Return [X, Y] of the center of cell containing provided text 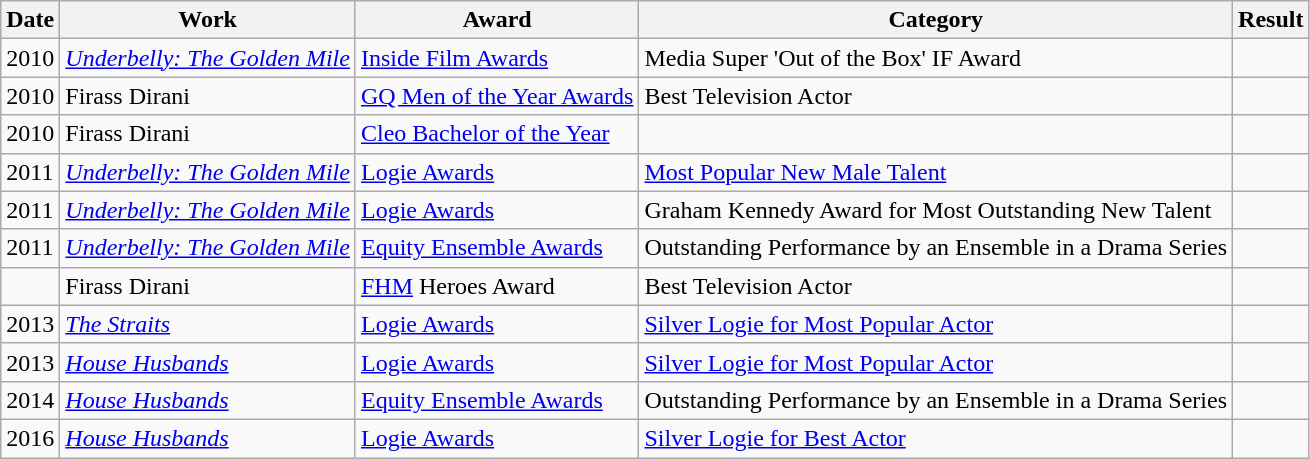
2016 [30, 438]
Work [208, 20]
2014 [30, 400]
Silver Logie for Best Actor [936, 438]
Date [30, 20]
Category [936, 20]
Most Popular New Male Talent [936, 172]
Inside Film Awards [497, 58]
The Straits [208, 324]
Graham Kennedy Award for Most Outstanding New Talent [936, 210]
Media Super 'Out of the Box' IF Award [936, 58]
FHM Heroes Award [497, 286]
GQ Men of the Year Awards [497, 96]
Cleo Bachelor of the Year [497, 134]
Result [1271, 20]
Award [497, 20]
